Scan for the cell matching the given text and deliver its [x, y] coordinate at center. 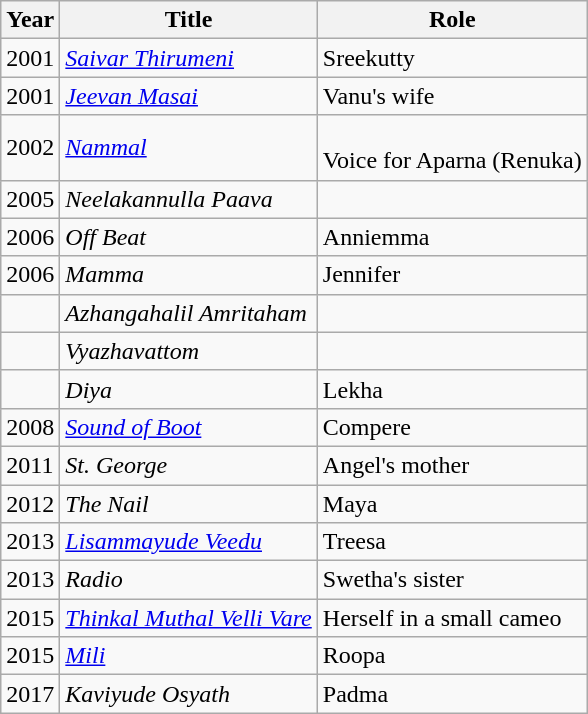
2002 [30, 148]
Diya [188, 389]
Vanu's wife [452, 96]
Angel's mother [452, 465]
Maya [452, 503]
Year [30, 20]
Voice for Aparna (Renuka) [452, 148]
Jeevan Masai [188, 96]
2012 [30, 503]
Vyazhavattom [188, 351]
Sound of Boot [188, 427]
Role [452, 20]
Radio [188, 580]
Sreekutty [452, 58]
Anniemma [452, 237]
Nammal [188, 148]
St. George [188, 465]
Title [188, 20]
Lekha [452, 389]
2011 [30, 465]
2017 [30, 694]
Kaviyude Osyath [188, 694]
Jennifer [452, 275]
Saivar Thirumeni [188, 58]
Compere [452, 427]
The Nail [188, 503]
2005 [30, 199]
Treesa [452, 542]
Azhangahalil Amritaham [188, 313]
Neelakannulla Paava [188, 199]
2008 [30, 427]
Mamma [188, 275]
Mili [188, 656]
Swetha's sister [452, 580]
Lisammayude Veedu [188, 542]
Off Beat [188, 237]
Thinkal Muthal Velli Vare [188, 618]
Padma [452, 694]
Herself in a small cameo [452, 618]
Roopa [452, 656]
